Determine the [x, y] coordinate at the center of the cell enclosing the given text.  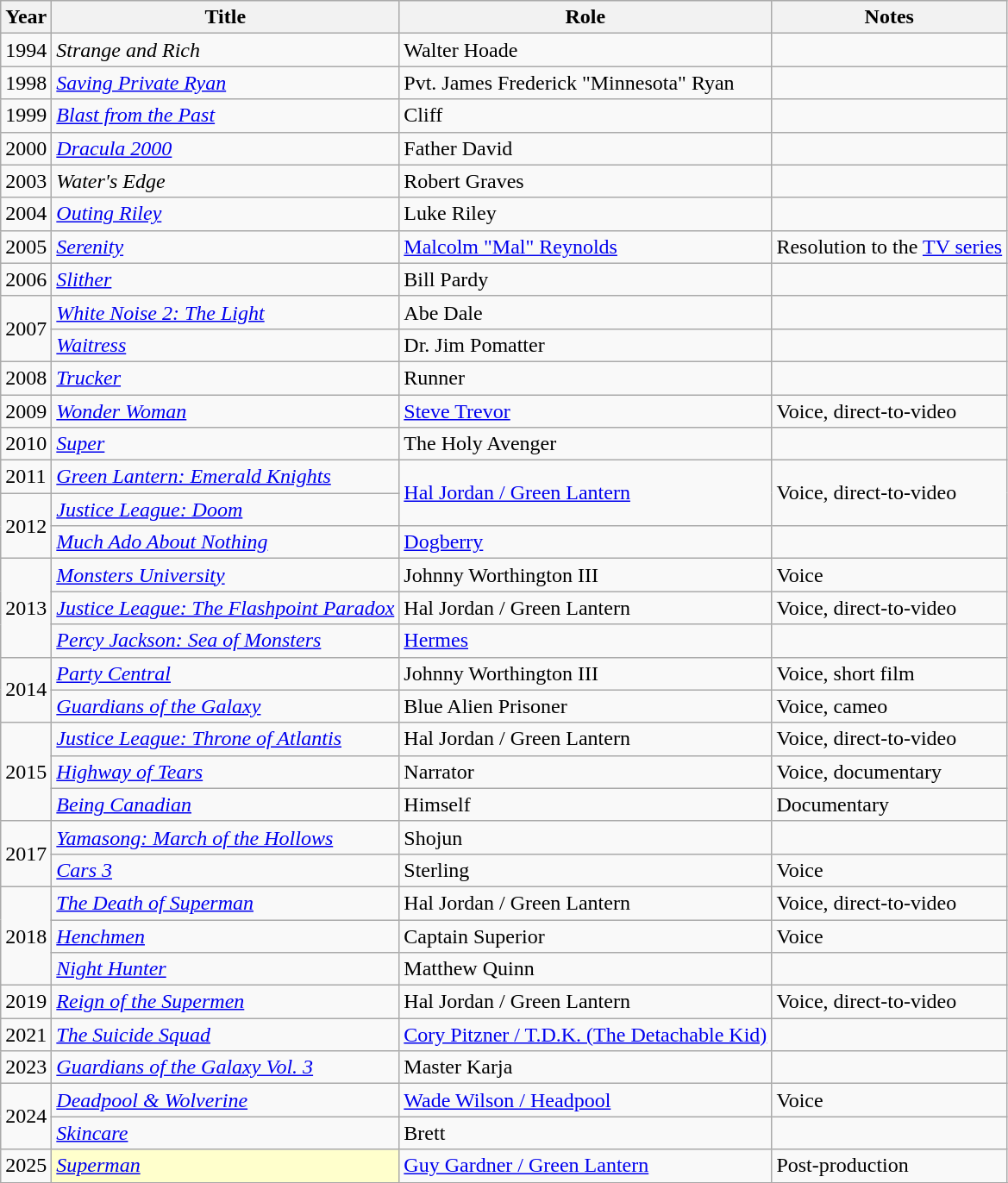
Guardians of the Galaxy [226, 706]
Night Hunter [226, 969]
Party Central [226, 673]
Dogberry [585, 542]
Monsters University [226, 575]
2015 [26, 772]
2009 [26, 411]
Sterling [585, 870]
Justice League: The Flashpoint Paradox [226, 608]
2024 [26, 1117]
Pvt. James Frederick "Minnesota" Ryan [585, 83]
2014 [26, 690]
Outing Riley [226, 214]
Much Ado About Nothing [226, 542]
2011 [26, 477]
Notes [890, 17]
Highway of Tears [226, 772]
Guardians of the Galaxy Vol. 3 [226, 1067]
Matthew Quinn [585, 969]
Superman [226, 1166]
Title [226, 17]
Wonder Woman [226, 411]
Year [26, 17]
Slither [226, 279]
Post-production [890, 1166]
Narrator [585, 772]
Percy Jackson: Sea of Monsters [226, 641]
Dr. Jim Pomatter [585, 345]
Strange and Rich [226, 50]
Blast from the Past [226, 116]
2005 [26, 247]
2010 [26, 444]
Super [226, 444]
Being Canadian [226, 804]
2006 [26, 279]
Justice League: Doom [226, 510]
2012 [26, 526]
1994 [26, 50]
2019 [26, 1002]
White Noise 2: The Light [226, 312]
2017 [26, 854]
Skincare [226, 1133]
Walter Hoade [585, 50]
Father David [585, 148]
2003 [26, 181]
The Holy Avenger [585, 444]
Shojun [585, 837]
Justice League: Throne of Atlantis [226, 739]
Voice, cameo [890, 706]
Saving Private Ryan [226, 83]
Himself [585, 804]
Green Lantern: Emerald Knights [226, 477]
Trucker [226, 378]
Wade Wilson / Headpool [585, 1100]
Cory Pitzner / T.D.K. (The Detachable Kid) [585, 1035]
2021 [26, 1035]
Master Karja [585, 1067]
2007 [26, 329]
Documentary [890, 804]
2018 [26, 936]
Luke Riley [585, 214]
Reign of the Supermen [226, 1002]
Malcolm "Mal" Reynolds [585, 247]
Resolution to the TV series [890, 247]
2008 [26, 378]
Dracula 2000 [226, 148]
Role [585, 17]
1998 [26, 83]
2004 [26, 214]
The Death of Superman [226, 903]
2013 [26, 608]
Steve Trevor [585, 411]
Voice, documentary [890, 772]
Captain Superior [585, 936]
Hermes [585, 641]
Deadpool & Wolverine [226, 1100]
2025 [26, 1166]
The Suicide Squad [226, 1035]
Yamasong: March of the Hollows [226, 837]
Henchmen [226, 936]
2023 [26, 1067]
Waitress [226, 345]
Guy Gardner / Green Lantern [585, 1166]
1999 [26, 116]
Abe Dale [585, 312]
Runner [585, 378]
Serenity [226, 247]
Cars 3 [226, 870]
Water's Edge [226, 181]
Brett [585, 1133]
Bill Pardy [585, 279]
Blue Alien Prisoner [585, 706]
Cliff [585, 116]
2000 [26, 148]
Voice, short film [890, 673]
Robert Graves [585, 181]
